Locate the cell with the specified text and output its (X, Y) center coordinate. 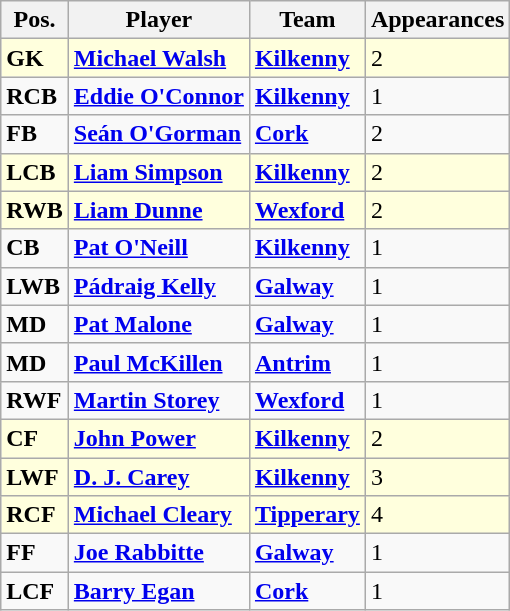
CB (35, 248)
RCF (35, 515)
D. J. Carey (158, 477)
Michael Cleary (158, 515)
Pos. (35, 20)
Team (307, 20)
CF (35, 438)
Pádraig Kelly (158, 286)
RCB (35, 96)
Paul McKillen (158, 362)
John Power (158, 438)
Liam Simpson (158, 172)
Pat O'Neill (158, 248)
FF (35, 553)
RWF (35, 400)
Martin Storey (158, 400)
4 (437, 515)
LWF (35, 477)
FB (35, 134)
LCB (35, 172)
Tipperary (307, 515)
LWB (35, 286)
LCF (35, 591)
Joe Rabbitte (158, 553)
Eddie O'Connor (158, 96)
Michael Walsh (158, 58)
Seán O'Gorman (158, 134)
Player (158, 20)
GK (35, 58)
Appearances (437, 20)
3 (437, 477)
Pat Malone (158, 324)
RWB (35, 210)
Antrim (307, 362)
Barry Egan (158, 591)
Liam Dunne (158, 210)
